For the text-containing cell, return its midpoint in [x, y] coordinate format. 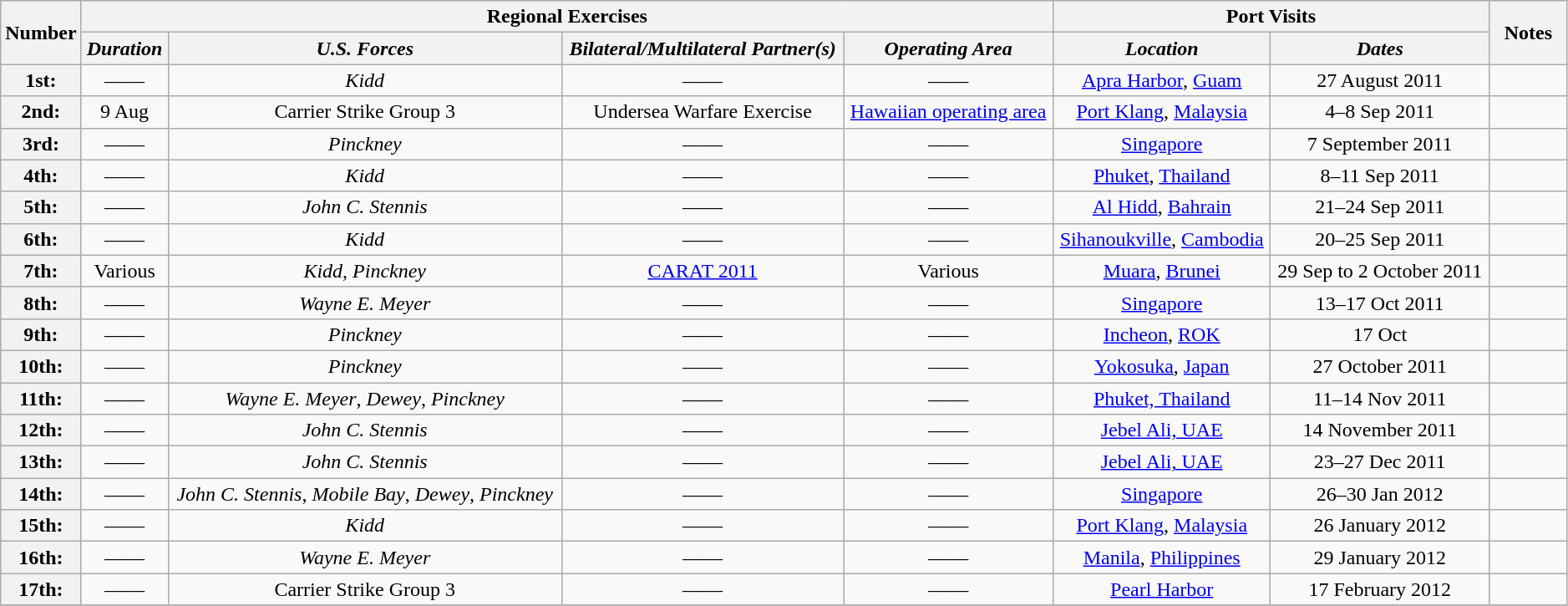
Kidd, Pinckney [364, 271]
7 September 2011 [1380, 144]
26 January 2012 [1380, 526]
14th: [41, 494]
Location [1162, 48]
Notes [1529, 33]
17 Oct [1380, 334]
8th: [41, 303]
John C. Stennis, Mobile Bay, Dewey, Pinckney [364, 494]
3rd: [41, 144]
27 August 2011 [1380, 80]
Muara, Brunei [1162, 271]
21–24 Sep 2011 [1380, 207]
14 November 2011 [1380, 430]
1st: [41, 80]
23–27 Dec 2011 [1380, 462]
27 October 2011 [1380, 366]
4–8 Sep 2011 [1380, 112]
12th: [41, 430]
13th: [41, 462]
17th: [41, 589]
Pearl Harbor [1162, 589]
Apra Harbor, Guam [1162, 80]
15th: [41, 526]
13–17 Oct 2011 [1380, 303]
Bilateral/Multilateral Partner(s) [702, 48]
26–30 Jan 2012 [1380, 494]
Dates [1380, 48]
11–14 Nov 2011 [1380, 399]
CARAT 2011 [702, 271]
29 January 2012 [1380, 558]
2nd: [41, 112]
Manila, Philippines [1162, 558]
Operating Area [949, 48]
29 Sep to 2 October 2011 [1380, 271]
Hawaiian operating area [949, 112]
Number [41, 33]
Port Visits [1271, 17]
7th: [41, 271]
6th: [41, 239]
Sihanoukville, Cambodia [1162, 239]
10th: [41, 366]
9th: [41, 334]
17 February 2012 [1380, 589]
Undersea Warfare Exercise [702, 112]
Incheon, ROK [1162, 334]
Wayne E. Meyer, Dewey, Pinckney [364, 399]
20–25 Sep 2011 [1380, 239]
9 Aug [124, 112]
8–11 Sep 2011 [1380, 176]
11th: [41, 399]
Yokosuka, Japan [1162, 366]
4th: [41, 176]
Duration [124, 48]
Regional Exercises [566, 17]
Al Hidd, Bahrain [1162, 207]
5th: [41, 207]
16th: [41, 558]
U.S. Forces [364, 48]
